Capture the cell that displays the provided text and extract its [x, y] central coordinate. 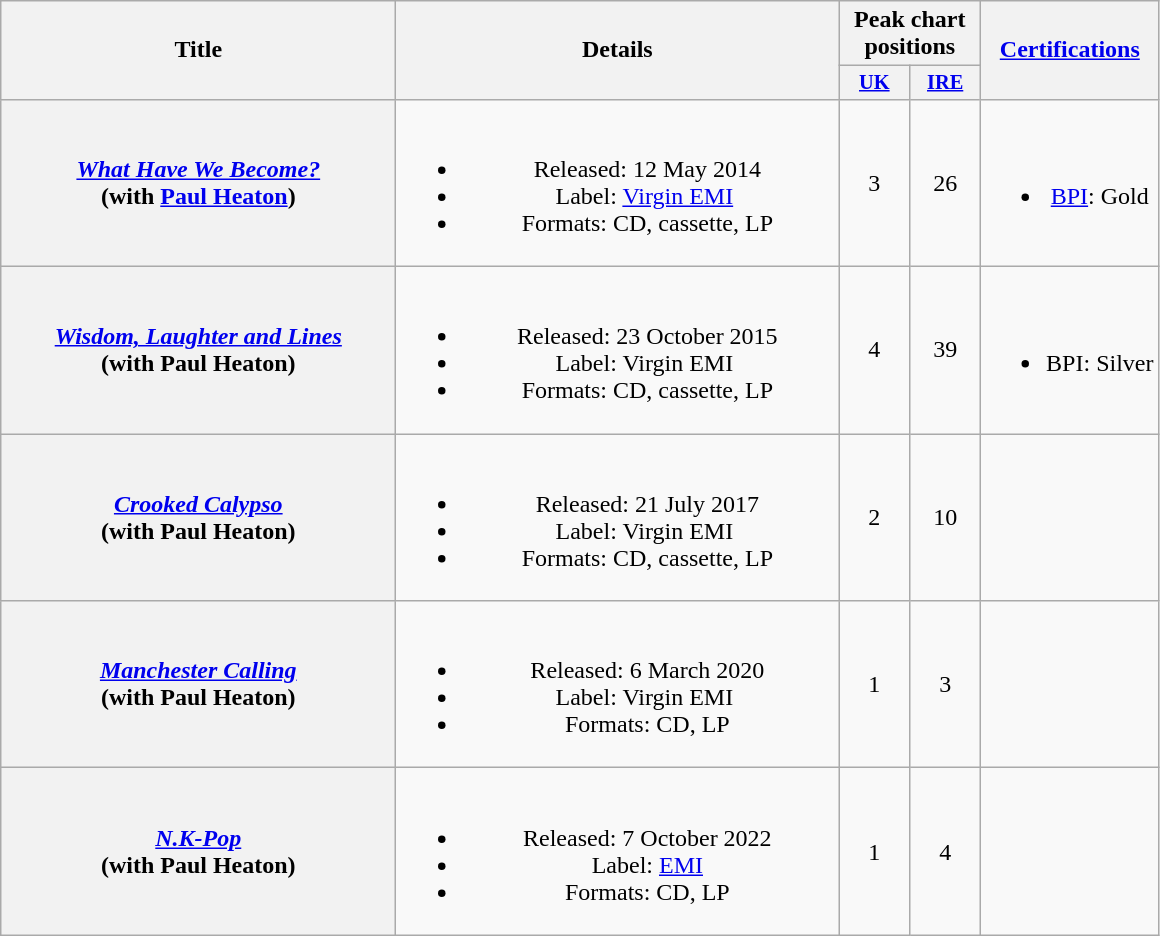
What Have We Become?(with Paul Heaton) [198, 182]
Wisdom, Laughter and Lines(with Paul Heaton) [198, 350]
N.K-Pop(with Paul Heaton) [198, 852]
IRE [946, 83]
BPI: Silver [1070, 350]
UK [874, 83]
2 [874, 518]
Crooked Calypso(with Paul Heaton) [198, 518]
26 [946, 182]
Released: 21 July 2017Label: Virgin EMI Formats: CD, cassette, LP [618, 518]
BPI: Gold [1070, 182]
Details [618, 50]
39 [946, 350]
Manchester Calling(with Paul Heaton) [198, 684]
Certifications [1070, 50]
Title [198, 50]
10 [946, 518]
Released: 7 October 2022Label: EMIFormats: CD, LP [618, 852]
Released: 6 March 2020Label: Virgin EMI Formats: CD, LP [618, 684]
Released: 12 May 2014Label: Virgin EMI Formats: CD, cassette, LP [618, 182]
Peak chart positions [910, 34]
Released: 23 October 2015Label: Virgin EMI Formats: CD, cassette, LP [618, 350]
